For the text-containing cell, return its midpoint in [x, y] coordinate format. 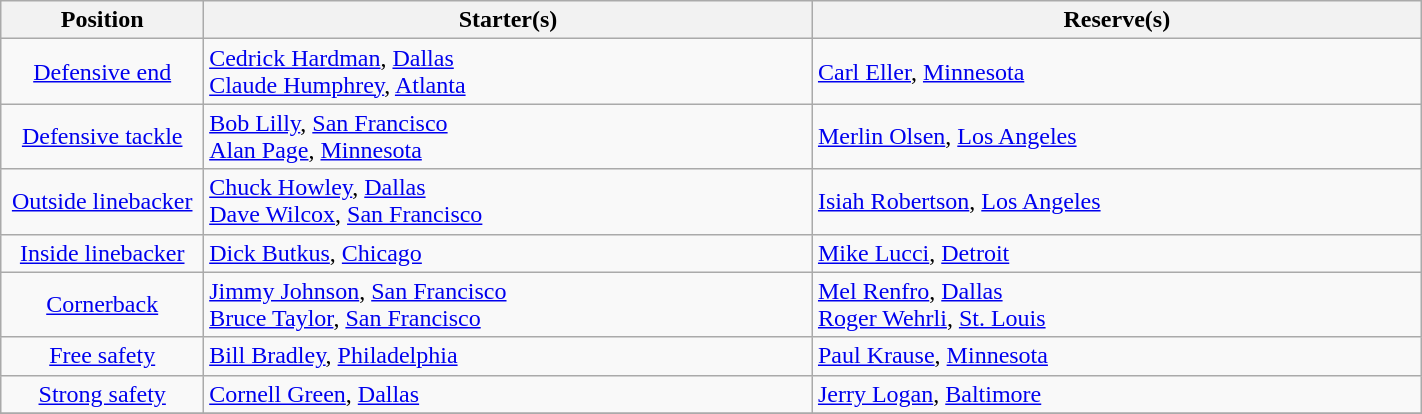
Carl Eller, Minnesota [1116, 72]
Outside linebacker [102, 202]
Reserve(s) [1116, 20]
Inside linebacker [102, 253]
Dick Butkus, Chicago [508, 253]
Position [102, 20]
Cornell Green, Dallas [508, 394]
Cornerback [102, 304]
Defensive end [102, 72]
Strong safety [102, 394]
Bill Bradley, Philadelphia [508, 356]
Chuck Howley, Dallas Dave Wilcox, San Francisco [508, 202]
Bob Lilly, San Francisco Alan Page, Minnesota [508, 136]
Cedrick Hardman, Dallas Claude Humphrey, Atlanta [508, 72]
Jerry Logan, Baltimore [1116, 394]
Paul Krause, Minnesota [1116, 356]
Starter(s) [508, 20]
Merlin Olsen, Los Angeles [1116, 136]
Defensive tackle [102, 136]
Free safety [102, 356]
Jimmy Johnson, San Francisco Bruce Taylor, San Francisco [508, 304]
Isiah Robertson, Los Angeles [1116, 202]
Mike Lucci, Detroit [1116, 253]
Mel Renfro, Dallas Roger Wehrli, St. Louis [1116, 304]
